Capture the cell that displays the provided text and extract its (x, y) central coordinate. 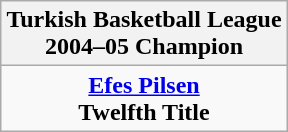
Efes Pilsen Twelfth Title (144, 98)
Turkish Basketball League 2004–05 Champion (144, 34)
